Return [x, y] of the center of cell containing provided text 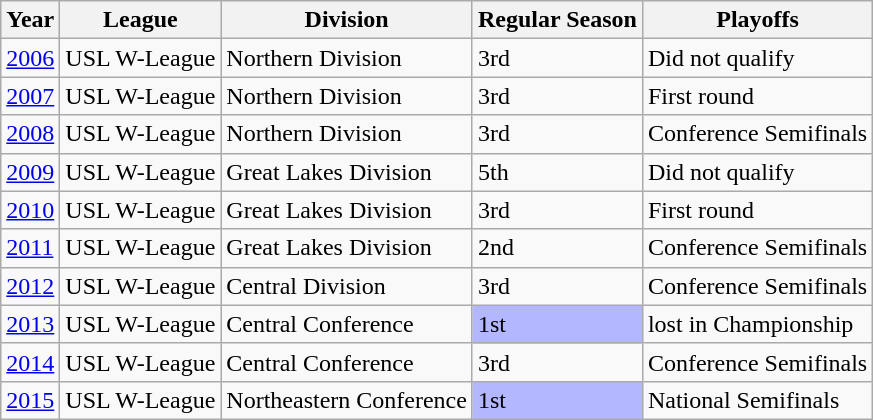
Northeastern Conference [347, 400]
Central Division [347, 286]
2012 [30, 286]
2008 [30, 134]
2009 [30, 172]
Playoffs [757, 20]
Year [30, 20]
League [140, 20]
2014 [30, 362]
2013 [30, 324]
2010 [30, 210]
Regular Season [557, 20]
2007 [30, 96]
lost in Championship [757, 324]
2015 [30, 400]
2nd [557, 248]
5th [557, 172]
2011 [30, 248]
Division [347, 20]
2006 [30, 58]
National Semifinals [757, 400]
